Return the (x, y) coordinate for the center point of the cell that contains the specified text.  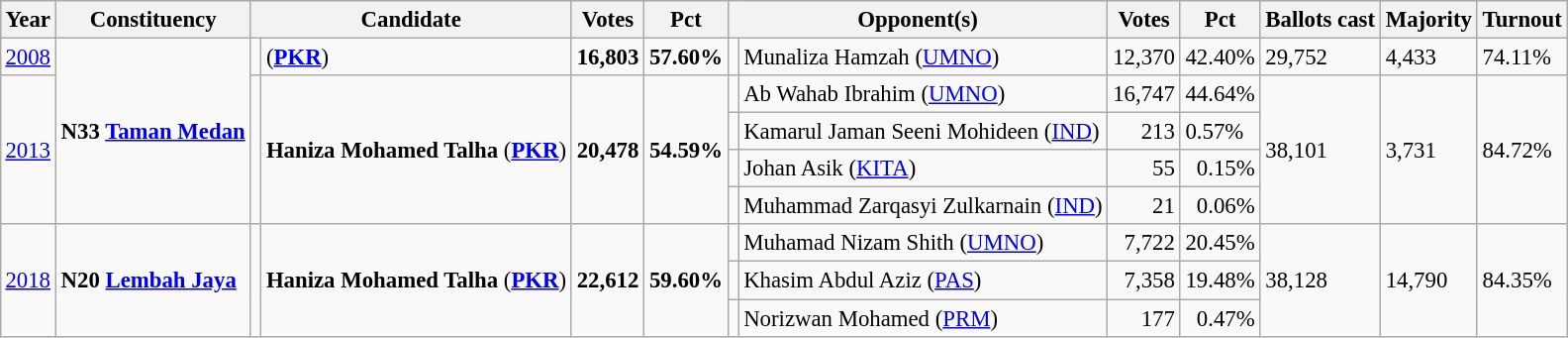
38,101 (1321, 150)
Year (28, 20)
Constituency (152, 20)
84.72% (1522, 150)
Norizwan Mohamed (PRM) (923, 318)
84.35% (1522, 280)
Turnout (1522, 20)
16,803 (608, 56)
0.47% (1220, 318)
2008 (28, 56)
Candidate (411, 20)
22,612 (608, 280)
2018 (28, 280)
(PKR) (417, 56)
Muhammad Zarqasyi Zulkarnain (IND) (923, 206)
Munaliza Hamzah (UMNO) (923, 56)
Khasim Abdul Aziz (PAS) (923, 281)
29,752 (1321, 56)
Johan Asik (KITA) (923, 169)
74.11% (1522, 56)
N20 Lembah Jaya (152, 280)
44.64% (1220, 94)
177 (1144, 318)
57.60% (687, 56)
Kamarul Jaman Seeni Mohideen (IND) (923, 132)
54.59% (687, 150)
7,358 (1144, 281)
Opponent(s) (918, 20)
21 (1144, 206)
14,790 (1428, 280)
Ab Wahab Ibrahim (UMNO) (923, 94)
213 (1144, 132)
Muhamad Nizam Shith (UMNO) (923, 243)
38,128 (1321, 280)
55 (1144, 169)
0.57% (1220, 132)
Ballots cast (1321, 20)
4,433 (1428, 56)
19.48% (1220, 281)
3,731 (1428, 150)
59.60% (687, 280)
7,722 (1144, 243)
20.45% (1220, 243)
0.06% (1220, 206)
20,478 (608, 150)
0.15% (1220, 169)
42.40% (1220, 56)
2013 (28, 150)
Majority (1428, 20)
N33 Taman Medan (152, 131)
16,747 (1144, 94)
12,370 (1144, 56)
